Determine the [x, y] coordinate at the center of the cell enclosing the given text.  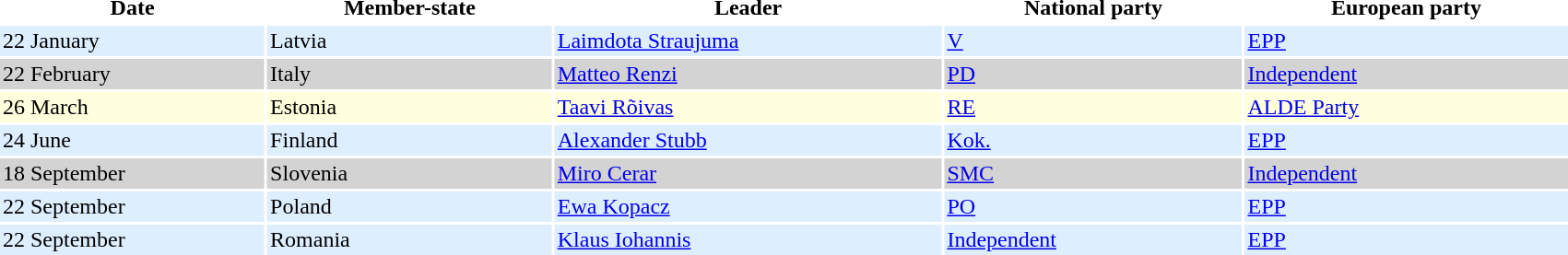
V [1093, 41]
Klaus Iohannis [749, 239]
RE [1093, 107]
Estonia [409, 107]
22 January [133, 41]
Ewa Kopacz [749, 206]
26 March [133, 107]
Taavi Rõivas [749, 107]
22 February [133, 74]
Slovenia [409, 173]
Latvia [409, 41]
Kok. [1093, 140]
Matteo Renzi [749, 74]
SMC [1093, 173]
PO [1093, 206]
PD [1093, 74]
Finland [409, 140]
ALDE Party [1406, 107]
Poland [409, 206]
18 September [133, 173]
Romania [409, 239]
Miro Cerar [749, 173]
24 June [133, 140]
Alexander Stubb [749, 140]
Laimdota Straujuma [749, 41]
Italy [409, 74]
